Extract the (X, Y) coordinate from the center of the cell holding the provided text.  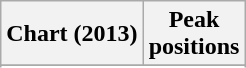
Chart (2013) (72, 34)
Peakpositions (194, 34)
